Extract the (x, y) coordinate from the center of the cell holding the provided text.  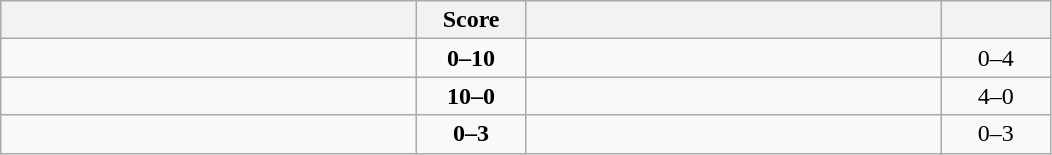
4–0 (996, 96)
0–10 (472, 58)
0–4 (996, 58)
Score (472, 20)
10–0 (472, 96)
